Search for the cell housing the specified text and yield its (x, y) center coordinate. 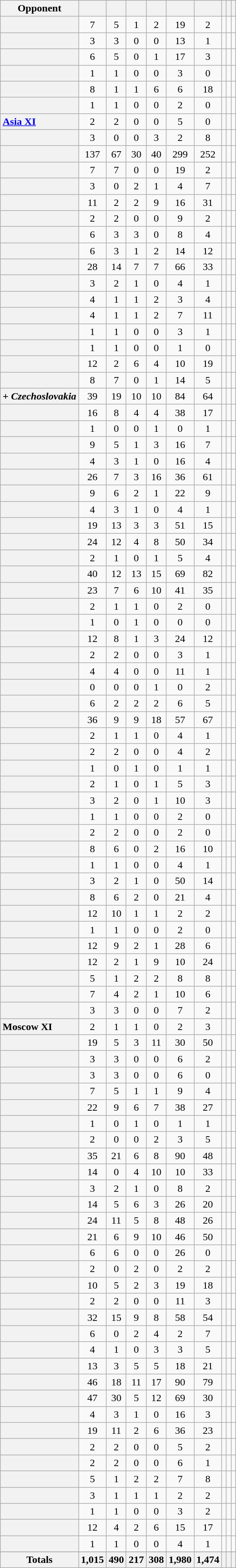
299 (180, 154)
34 (208, 542)
31 (208, 203)
61 (208, 477)
Moscow XI (40, 1027)
252 (208, 154)
79 (208, 1382)
1,474 (208, 1560)
1,980 (180, 1560)
39 (93, 396)
1,015 (93, 1560)
47 (93, 1398)
27 (208, 1107)
57 (180, 720)
490 (117, 1560)
41 (180, 590)
Opponent (40, 8)
66 (180, 267)
308 (156, 1560)
54 (208, 1317)
Totals (40, 1560)
20 (208, 1204)
84 (180, 396)
51 (180, 526)
32 (93, 1317)
64 (208, 396)
Asia XI (40, 121)
82 (208, 574)
137 (93, 154)
+ Czechoslovakia (40, 396)
217 (136, 1560)
58 (180, 1317)
